Determine the [x, y] coordinate at the center of the cell enclosing the given text.  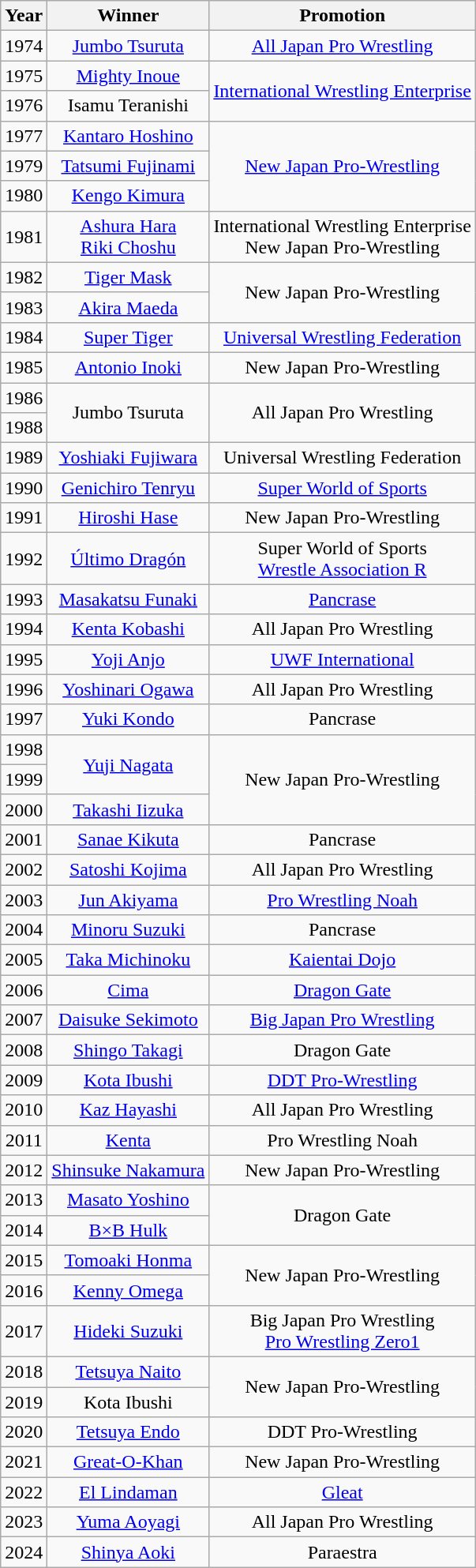
Shinya Aoki [128, 1552]
Kenta [128, 1140]
1980 [24, 196]
1999 [24, 779]
1988 [24, 428]
Cima [128, 990]
Ashura HaraRiki Choshu [128, 237]
2021 [24, 1462]
International Wrestling Enterprise [343, 91]
2017 [24, 1331]
Super Tiger [128, 337]
UWF International [343, 659]
Jun Akiyama [128, 899]
2005 [24, 960]
Kantaro Hoshino [128, 136]
Satoshi Kojima [128, 869]
2018 [24, 1371]
1998 [24, 749]
Masato Yoshino [128, 1200]
Winner [128, 16]
Hideki Suzuki [128, 1331]
1994 [24, 629]
Yuki Kondo [128, 719]
Tomoaki Honma [128, 1260]
1985 [24, 367]
B×B Hulk [128, 1230]
International Wrestling EnterpriseNew Japan Pro-Wrestling [343, 237]
Minoru Suzuki [128, 930]
2016 [24, 1290]
1992 [24, 559]
1993 [24, 599]
Gleat [343, 1492]
Daisuke Sekimoto [128, 1020]
2023 [24, 1522]
Kengo Kimura [128, 196]
1981 [24, 237]
Kenta Kobashi [128, 629]
1983 [24, 307]
Tetsuya Endo [128, 1432]
1979 [24, 166]
Yoji Anjo [128, 659]
Akira Maeda [128, 307]
2015 [24, 1260]
1986 [24, 397]
2024 [24, 1552]
Kenny Omega [128, 1290]
Tatsumi Fujinami [128, 166]
Último Dragón [128, 559]
1990 [24, 488]
1975 [24, 76]
1996 [24, 689]
Kaz Hayashi [128, 1110]
1991 [24, 518]
2002 [24, 869]
Antonio Inoki [128, 367]
2013 [24, 1200]
2022 [24, 1492]
2014 [24, 1230]
2000 [24, 809]
2003 [24, 899]
Great-O-Khan [128, 1462]
1977 [24, 136]
Masakatsu Funaki [128, 599]
1982 [24, 277]
Yuma Aoyagi [128, 1522]
El Lindaman [128, 1492]
2006 [24, 990]
Year [24, 16]
2010 [24, 1110]
2009 [24, 1080]
1974 [24, 46]
Sanae Kikuta [128, 839]
Yoshiaki Fujiwara [128, 458]
Super World of Sports [343, 488]
2001 [24, 839]
Big Japan Pro WrestlingPro Wrestling Zero1 [343, 1331]
2007 [24, 1020]
Shinsuke Nakamura [128, 1170]
Taka Michinoku [128, 960]
Genichiro Tenryu [128, 488]
Promotion [343, 16]
Big Japan Pro Wrestling [343, 1020]
Tiger Mask [128, 277]
Super World of SportsWrestle Association R [343, 559]
2019 [24, 1401]
2020 [24, 1432]
2004 [24, 930]
Tetsuya Naito [128, 1371]
Paraestra [343, 1552]
Isamu Teranishi [128, 106]
Hiroshi Hase [128, 518]
2011 [24, 1140]
Takashi Iizuka [128, 809]
2008 [24, 1050]
2012 [24, 1170]
1984 [24, 337]
1989 [24, 458]
Yoshinari Ogawa [128, 689]
Kaientai Dojo [343, 960]
Yuji Nagata [128, 764]
1997 [24, 719]
Mighty Inoue [128, 76]
Shingo Takagi [128, 1050]
1995 [24, 659]
1976 [24, 106]
